For the text-containing cell, return its midpoint in [X, Y] coordinate format. 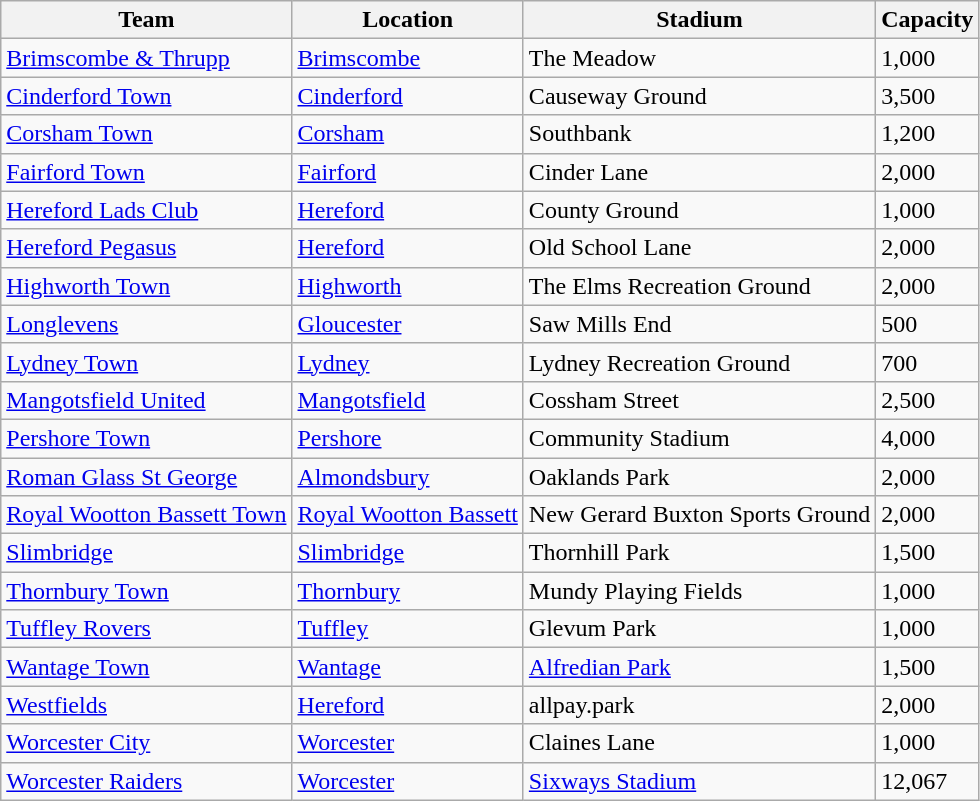
Stadium [699, 20]
Royal Wootton Bassett [408, 515]
Old School Lane [699, 248]
Highworth Town [146, 286]
Sixways Stadium [699, 781]
Mundy Playing Fields [699, 591]
Pershore [408, 438]
Capacity [928, 20]
The Meadow [699, 58]
Corsham [408, 134]
Cinderford [408, 96]
Almondsbury [408, 477]
Thornbury [408, 591]
Thornhill Park [699, 553]
Cinder Lane [699, 172]
Lydney Recreation Ground [699, 362]
12,067 [928, 781]
Fairford Town [146, 172]
Roman Glass St George [146, 477]
Alfredian Park [699, 667]
Mangotsfield [408, 400]
New Gerard Buxton Sports Ground [699, 515]
Royal Wootton Bassett Town [146, 515]
Longlevens [146, 324]
Cossham Street [699, 400]
Brimscombe & Thrupp [146, 58]
2,500 [928, 400]
1,200 [928, 134]
Oaklands Park [699, 477]
Worcester Raiders [146, 781]
Location [408, 20]
Cinderford Town [146, 96]
Corsham Town [146, 134]
500 [928, 324]
Causeway Ground [699, 96]
Thornbury Town [146, 591]
County Ground [699, 210]
Brimscombe [408, 58]
Glevum Park [699, 629]
Saw Mills End [699, 324]
Claines Lane [699, 743]
Mangotsfield United [146, 400]
Highworth [408, 286]
Lydney [408, 362]
Team [146, 20]
Tuffley Rovers [146, 629]
Southbank [699, 134]
Gloucester [408, 324]
700 [928, 362]
Fairford [408, 172]
Pershore Town [146, 438]
Hereford Lads Club [146, 210]
Westfields [146, 705]
Community Stadium [699, 438]
Hereford Pegasus [146, 248]
3,500 [928, 96]
Worcester City [146, 743]
Wantage [408, 667]
allpay.park [699, 705]
Lydney Town [146, 362]
Tuffley [408, 629]
The Elms Recreation Ground [699, 286]
4,000 [928, 438]
Wantage Town [146, 667]
